Determine the (X, Y) coordinate at the center of the cell enclosing the given text.  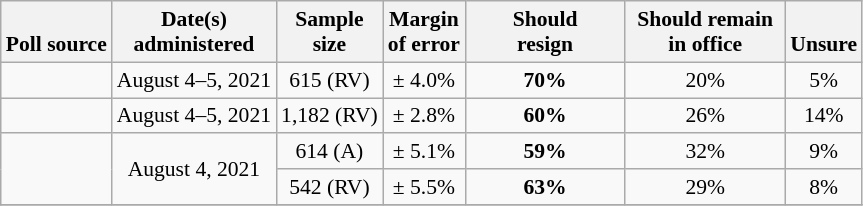
542 (RV) (330, 187)
70% (545, 80)
1,182 (RV) (330, 116)
± 2.8% (424, 116)
5% (824, 80)
8% (824, 187)
59% (545, 152)
Marginof error (424, 32)
± 4.0% (424, 80)
615 (RV) (330, 80)
Should remainin office (705, 32)
± 5.1% (424, 152)
Shouldresign (545, 32)
26% (705, 116)
14% (824, 116)
Unsure (824, 32)
29% (705, 187)
32% (705, 152)
± 5.5% (424, 187)
20% (705, 80)
Samplesize (330, 32)
August 4, 2021 (194, 170)
63% (545, 187)
60% (545, 116)
9% (824, 152)
Poll source (56, 32)
Date(s)administered (194, 32)
614 (A) (330, 152)
